Determine the (x, y) coordinate at the center of the cell enclosing the given text.  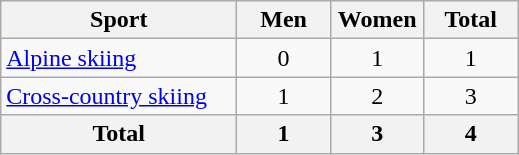
Women (377, 20)
4 (471, 134)
Cross-country skiing (119, 96)
Sport (119, 20)
2 (377, 96)
0 (284, 58)
Men (284, 20)
Alpine skiing (119, 58)
